From the cell containing the given text, extract its center point as [X, Y] coordinate. 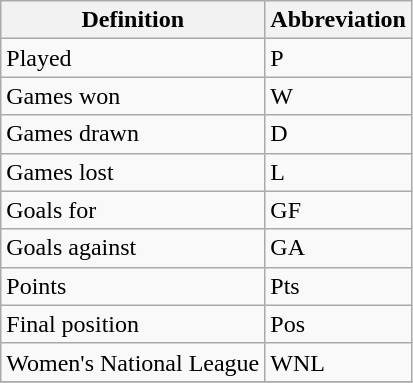
P [338, 58]
Goals for [133, 210]
Pos [338, 324]
Played [133, 58]
Games drawn [133, 134]
Abbreviation [338, 20]
WNL [338, 362]
D [338, 134]
L [338, 172]
Games won [133, 96]
Women's National League [133, 362]
W [338, 96]
Pts [338, 286]
Definition [133, 20]
GF [338, 210]
GA [338, 248]
Goals against [133, 248]
Final position [133, 324]
Points [133, 286]
Games lost [133, 172]
